Provide the [x, y] coordinate of the cell's center where the given text is located.  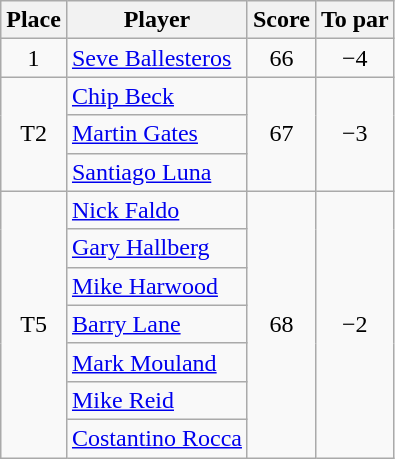
68 [281, 324]
Costantino Rocca [156, 438]
T5 [34, 324]
Martin Gates [156, 134]
−4 [354, 58]
Chip Beck [156, 96]
Mike Reid [156, 400]
Seve Ballesteros [156, 58]
Mike Harwood [156, 286]
1 [34, 58]
66 [281, 58]
−2 [354, 324]
Barry Lane [156, 324]
Mark Mouland [156, 362]
67 [281, 134]
Santiago Luna [156, 172]
Score [281, 20]
T2 [34, 134]
To par [354, 20]
Nick Faldo [156, 210]
Player [156, 20]
Place [34, 20]
−3 [354, 134]
Gary Hallberg [156, 248]
